Extract the (x, y) coordinate from the center of the cell holding the provided text.  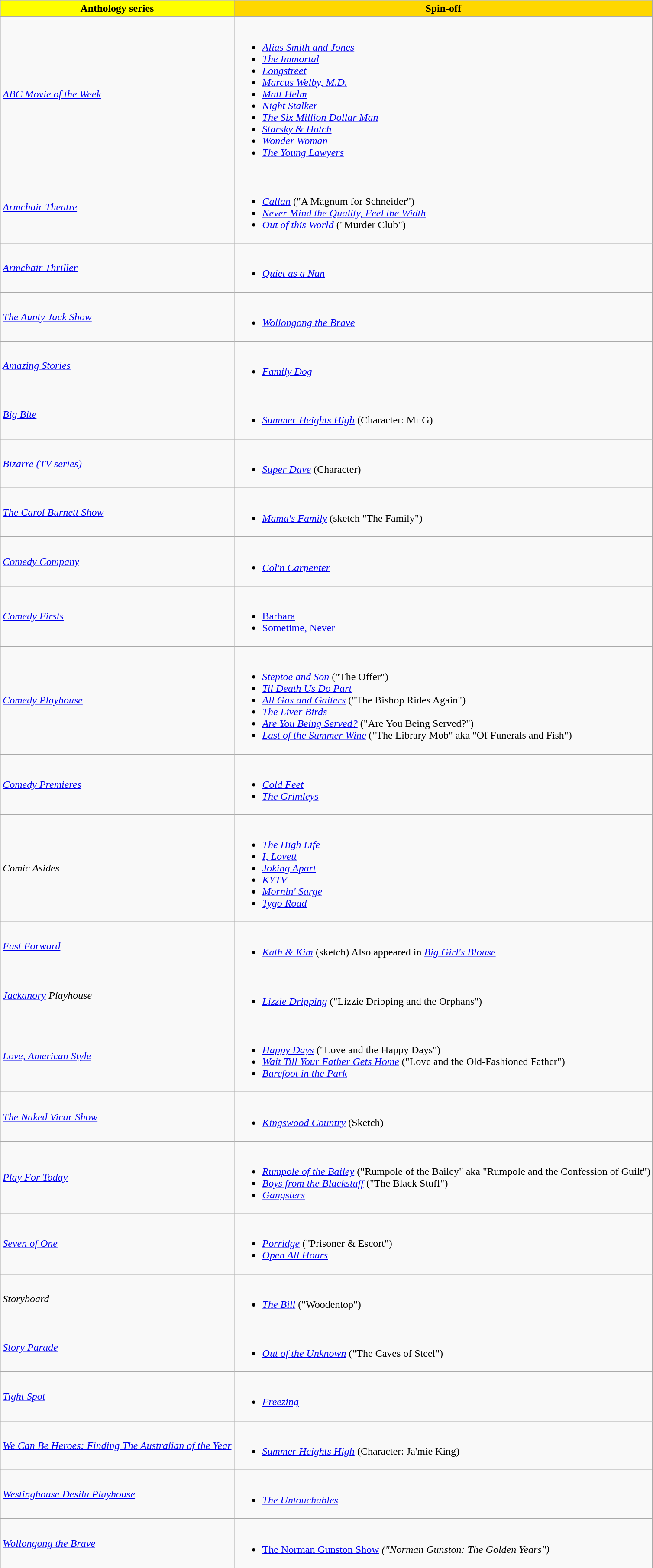
The Aunty Jack Show (117, 317)
Spin-off (443, 9)
Summer Heights High (Character: Mr G) (443, 415)
Comedy Company (117, 561)
Mama's Family (sketch "The Family") (443, 513)
Out of the Unknown ("The Caves of Steel") (443, 1347)
The High LifeI, LovettJoking ApartKYTVMornin' SargeTygo Road (443, 868)
We Can Be Heroes: Finding The Australian of the Year (117, 1445)
Love, American Style (117, 1056)
Comedy Premieres (117, 784)
Col'n Carpenter (443, 561)
Westinghouse Desilu Playhouse (117, 1494)
Play For Today (117, 1178)
ABC Movie of the Week (117, 94)
Kath & Kim (sketch) Also appeared in Big Girl's Blouse (443, 946)
Armchair Thriller (117, 268)
Jackanory Playhouse (117, 996)
The Untouchables (443, 1494)
Armchair Theatre (117, 207)
Summer Heights High (Character: Ja'mie King) (443, 1445)
Lizzie Dripping ("Lizzie Dripping and the Orphans") (443, 996)
The Carol Burnett Show (117, 513)
Callan ("A Magnum for Schneider")Never Mind the Quality, Feel the WidthOut of this World ("Murder Club") (443, 207)
The Naked Vicar Show (117, 1117)
Family Dog (443, 365)
Super Dave (Character) (443, 463)
BarbaraSometime, Never (443, 616)
Fast Forward (117, 946)
Bizarre (TV series) (117, 463)
Quiet as a Nun (443, 268)
Happy Days ("Love and the Happy Days")Wait Till Your Father Gets Home ("Love and the Old-Fashioned Father")Barefoot in the Park (443, 1056)
Storyboard (117, 1299)
Amazing Stories (117, 365)
Freezing (443, 1397)
Big Bite (117, 415)
Porridge ("Prisoner & Escort")Open All Hours (443, 1244)
Story Parade (117, 1347)
Rumpole of the Bailey ("Rumpole of the Bailey" aka "Rumpole and the Confession of Guilt")Boys from the Blackstuff ("The Black Stuff")Gangsters (443, 1178)
Seven of One (117, 1244)
Comedy Playhouse (117, 700)
Comedy Firsts (117, 616)
Kingswood Country (Sketch) (443, 1117)
Comic Asides (117, 868)
Cold FeetThe Grimleys (443, 784)
The Bill ("Woodentop") (443, 1299)
The Norman Gunston Show ("Norman Gunston: The Golden Years") (443, 1543)
Anthology series (117, 9)
Tight Spot (117, 1397)
